Scan for the cell matching the given text and deliver its [X, Y] coordinate at center. 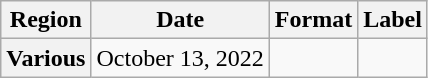
Date [180, 20]
Region [46, 20]
Format [313, 20]
Various [46, 58]
Label [393, 20]
October 13, 2022 [180, 58]
